Detect which cell encompasses the target text, then output its [x, y] center coordinate. 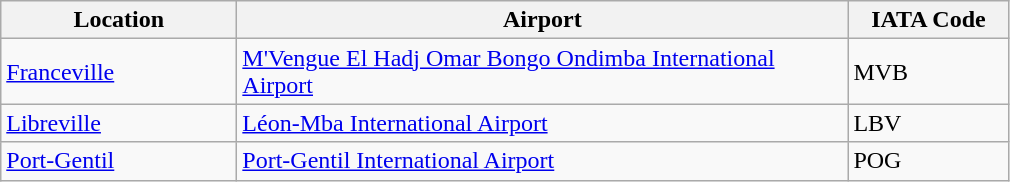
MVB [928, 72]
Port-Gentil [119, 161]
LBV [928, 123]
IATA Code [928, 20]
Franceville [119, 72]
Léon-Mba International Airport [542, 123]
Location [119, 20]
Port-Gentil International Airport [542, 161]
POG [928, 161]
Airport [542, 20]
Libreville [119, 123]
M'Vengue El Hadj Omar Bongo Ondimba International Airport [542, 72]
